Return (x, y) of the center of cell containing provided text 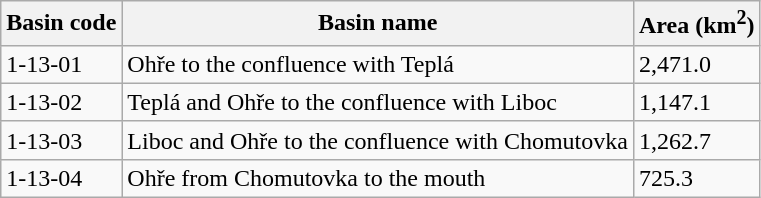
1,262.7 (696, 140)
1,147.1 (696, 102)
Basin code (62, 24)
Ohře to the confluence with Teplá (378, 64)
Liboc and Ohře to the confluence with Chomutovka (378, 140)
Basin name (378, 24)
Teplá and Ohře to the confluence with Liboc (378, 102)
1-13-03 (62, 140)
725.3 (696, 178)
1-13-01 (62, 64)
Ohře from Chomutovka to the mouth (378, 178)
Area (km2) (696, 24)
2,471.0 (696, 64)
1-13-04 (62, 178)
1-13-02 (62, 102)
